Return [X, Y] of the center of cell containing provided text 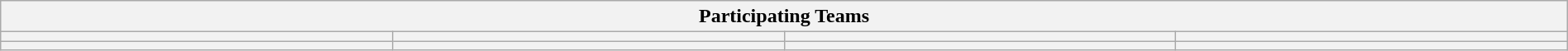
Participating Teams [784, 16]
